Pinpoint the cell where the given text exists, returning its [X, Y] midpoint coordinate. 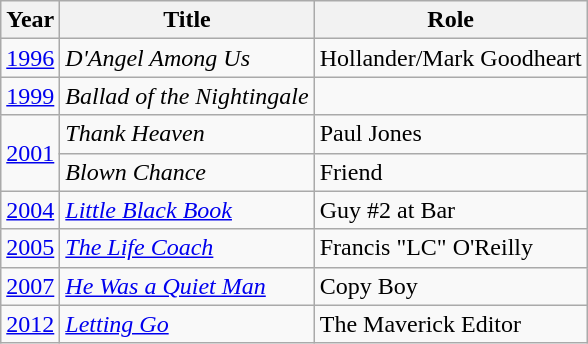
Guy #2 at Bar [450, 210]
Paul Jones [450, 134]
2004 [30, 210]
Copy Boy [450, 286]
The Life Coach [187, 248]
Little Black Book [187, 210]
Title [187, 20]
2001 [30, 153]
Friend [450, 172]
Ballad of the Nightingale [187, 96]
Hollander/Mark Goodheart [450, 58]
Francis "LC" O'Reilly [450, 248]
2007 [30, 286]
Thank Heaven [187, 134]
2005 [30, 248]
He Was a Quiet Man [187, 286]
The Maverick Editor [450, 324]
Year [30, 20]
D'Angel Among Us [187, 58]
Blown Chance [187, 172]
Letting Go [187, 324]
1996 [30, 58]
Role [450, 20]
1999 [30, 96]
2012 [30, 324]
